Extract the (x, y) coordinate from the center of the cell holding the provided text.  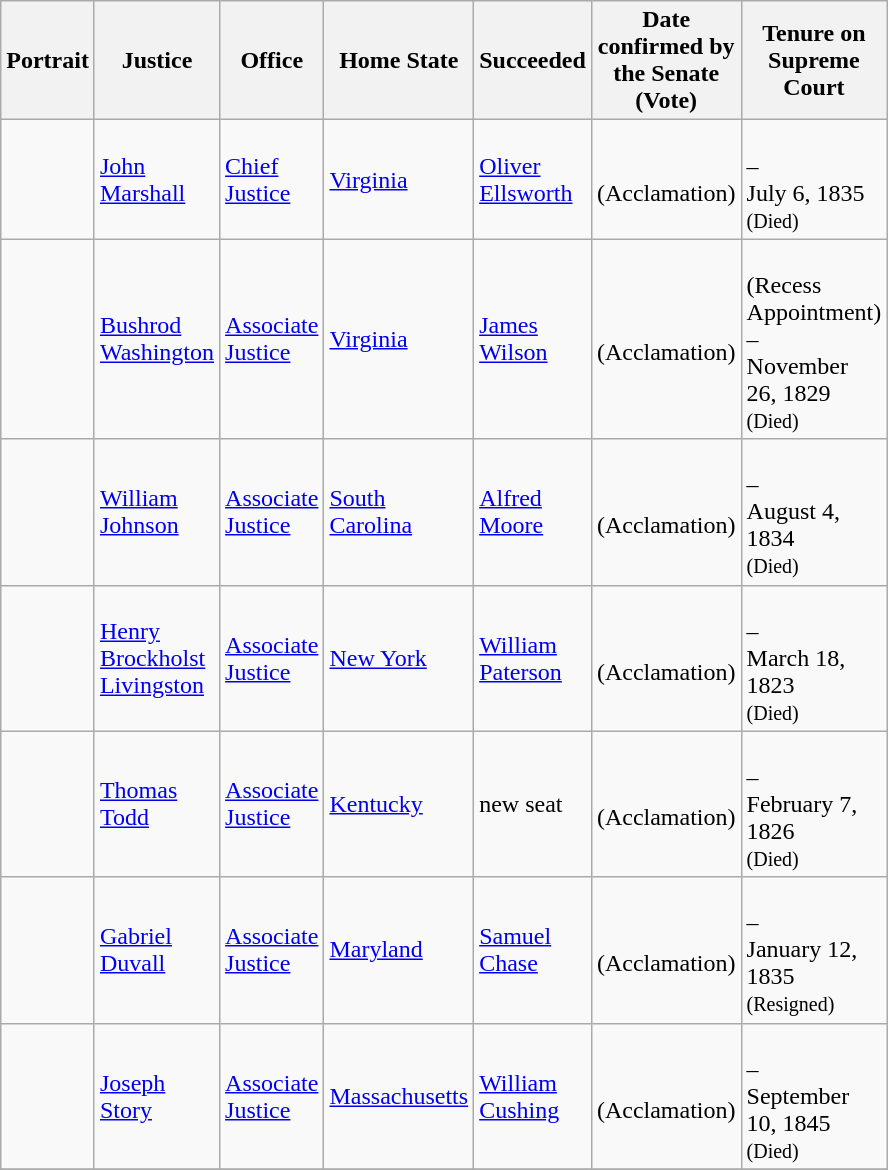
Succeeded (533, 60)
Justice (156, 60)
Tenure on Supreme Court (814, 60)
Alfred Moore (533, 512)
Massachusetts (399, 1096)
William Johnson (156, 512)
Bushrod Washington (156, 339)
new seat (533, 804)
Kentucky (399, 804)
–March 18, 1823(Died) (814, 658)
–January 12, 1835(Resigned) (814, 950)
Home State (399, 60)
–August 4, 1834(Died) (814, 512)
New York (399, 658)
–July 6, 1835(Died) (814, 180)
Henry Brockholst Livingston (156, 658)
Joseph Story (156, 1096)
(Recess Appointment)–November 26, 1829(Died) (814, 339)
Gabriel Duvall (156, 950)
William Paterson (533, 658)
John Marshall (156, 180)
Thomas Todd (156, 804)
Date confirmed by the Senate(Vote) (666, 60)
James Wilson (533, 339)
–September 10, 1845(Died) (814, 1096)
Samuel Chase (533, 950)
Oliver Ellsworth (533, 180)
South Carolina (399, 512)
–February 7, 1826(Died) (814, 804)
Office (272, 60)
Maryland (399, 950)
Portrait (48, 60)
Chief Justice (272, 180)
William Cushing (533, 1096)
